Return the [X, Y] coordinate for the center point of the cell that contains the specified text.  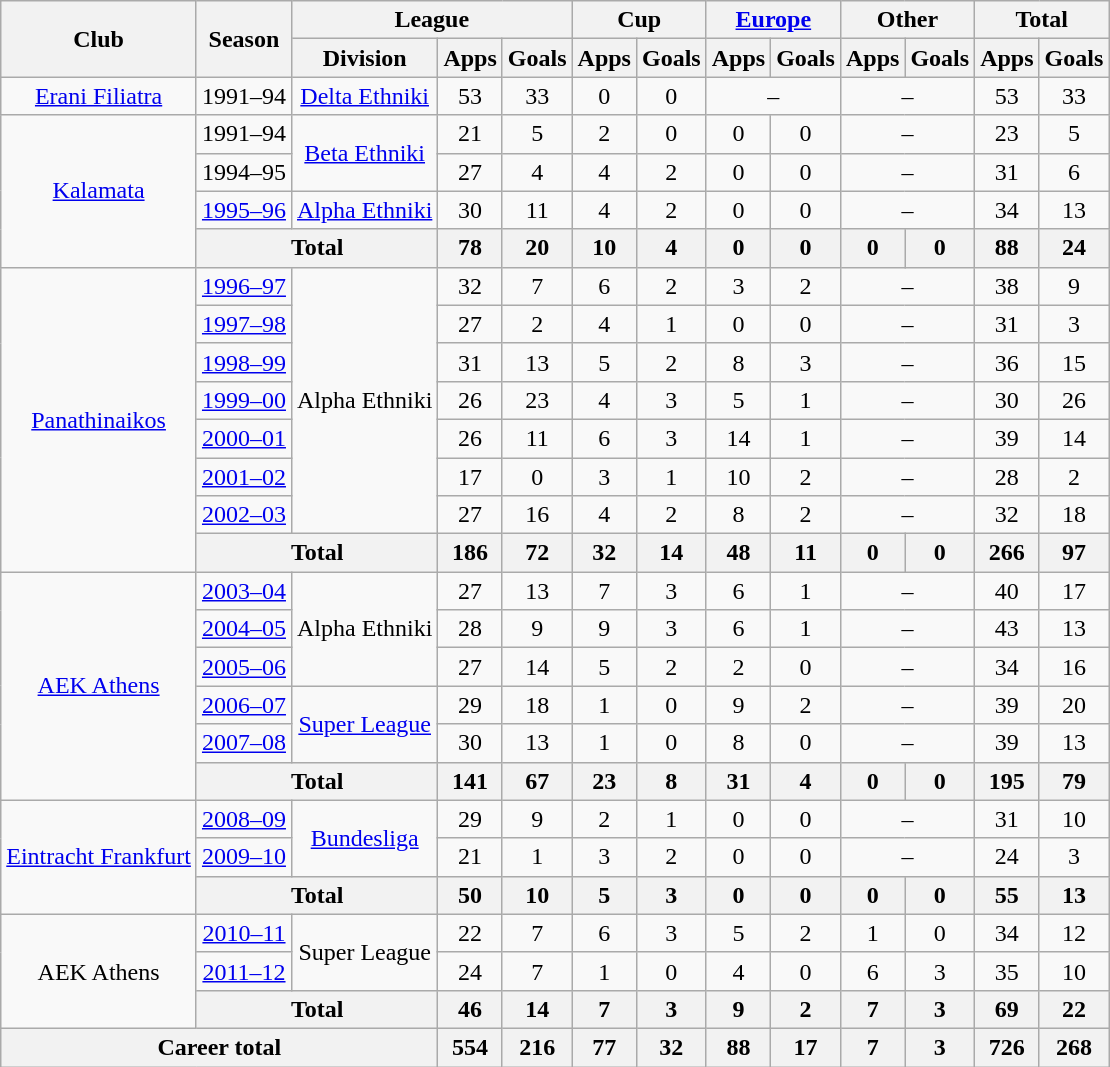
195 [1007, 781]
1999–00 [244, 400]
554 [470, 1047]
50 [470, 895]
Delta Ethniki [364, 96]
Cup [639, 20]
Bundesliga [364, 838]
43 [1007, 629]
Kalamata [99, 191]
216 [537, 1047]
Career total [220, 1047]
1997–98 [244, 324]
40 [1007, 591]
2002–03 [244, 515]
1998–99 [244, 362]
35 [1007, 971]
726 [1007, 1047]
Club [99, 39]
2001–02 [244, 477]
15 [1074, 362]
2003–04 [244, 591]
2009–10 [244, 857]
38 [1007, 286]
46 [470, 1009]
2011–12 [244, 971]
67 [537, 781]
2005–06 [244, 667]
2008–09 [244, 819]
Erani Filiatra [99, 96]
97 [1074, 553]
League [432, 20]
2004–05 [244, 629]
Europe [773, 20]
Season [244, 39]
2010–11 [244, 933]
69 [1007, 1009]
72 [537, 553]
2000–01 [244, 438]
48 [738, 553]
266 [1007, 553]
268 [1074, 1047]
2007–08 [244, 743]
36 [1007, 362]
1994–95 [244, 172]
12 [1074, 933]
Beta Ethniki [364, 153]
78 [470, 248]
79 [1074, 781]
1995–96 [244, 210]
Panathinaikos [99, 419]
2006–07 [244, 705]
Eintracht Frankfurt [99, 857]
1996–97 [244, 286]
Division [364, 58]
Other [907, 20]
77 [604, 1047]
186 [470, 553]
55 [1007, 895]
141 [470, 781]
